Detect which cell encompasses the target text, then output its [X, Y] center coordinate. 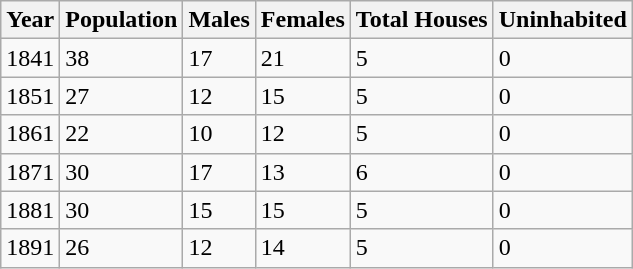
14 [302, 248]
1841 [30, 58]
22 [122, 134]
21 [302, 58]
1861 [30, 134]
Year [30, 20]
Uninhabited [562, 20]
Total Houses [422, 20]
Females [302, 20]
27 [122, 96]
26 [122, 248]
Males [219, 20]
1891 [30, 248]
6 [422, 172]
13 [302, 172]
Population [122, 20]
1871 [30, 172]
1881 [30, 210]
38 [122, 58]
10 [219, 134]
1851 [30, 96]
